Scan for the cell matching the given text and deliver its [x, y] coordinate at center. 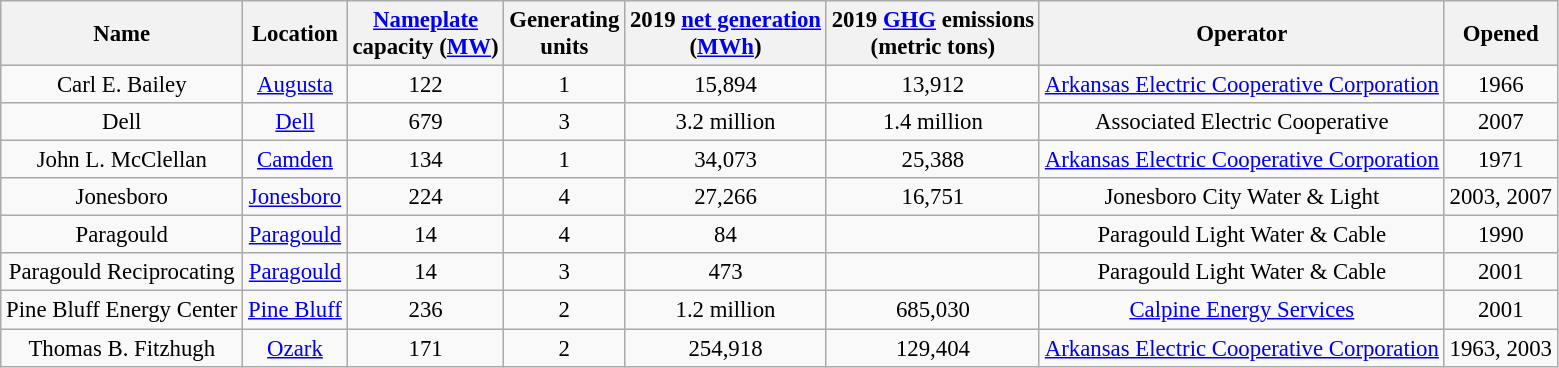
Operator [1242, 34]
3.2 million [726, 122]
25,388 [932, 160]
34,073 [726, 160]
679 [426, 122]
171 [426, 348]
2019 GHG emissions (metric tons) [932, 34]
254,918 [726, 348]
Nameplatecapacity (MW) [426, 34]
473 [726, 273]
Location [295, 34]
Jonesboro City Water & Light [1242, 197]
Paragould Reciprocating [122, 273]
2003, 2007 [1500, 197]
1971 [1500, 160]
Pine Bluff Energy Center [122, 310]
16,751 [932, 197]
Ozark [295, 348]
1.2 million [726, 310]
685,030 [932, 310]
Associated Electric Cooperative [1242, 122]
1990 [1500, 235]
129,404 [932, 348]
1966 [1500, 85]
Carl E. Bailey [122, 85]
Thomas B. Fitzhugh [122, 348]
John L. McClellan [122, 160]
15,894 [726, 85]
134 [426, 160]
2007 [1500, 122]
122 [426, 85]
27,266 [726, 197]
236 [426, 310]
Camden [295, 160]
Pine Bluff [295, 310]
13,912 [932, 85]
Augusta [295, 85]
1.4 million [932, 122]
Opened [1500, 34]
Name [122, 34]
2019 net generation (MWh) [726, 34]
1963, 2003 [1500, 348]
84 [726, 235]
Generating units [564, 34]
224 [426, 197]
Calpine Energy Services [1242, 310]
